Extract the (X, Y) coordinate from the center of the cell holding the provided text.  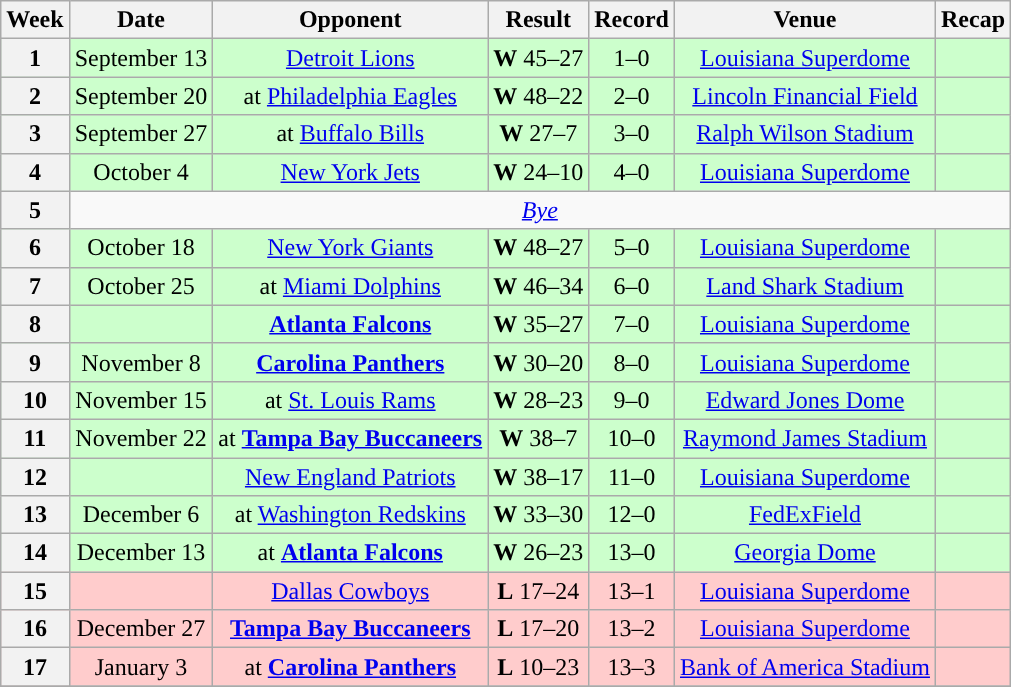
16 (35, 629)
W 27–7 (538, 134)
13–0 (632, 553)
W 35–27 (538, 324)
Georgia Dome (804, 553)
8 (35, 324)
December 13 (141, 553)
12 (35, 477)
New York Giants (350, 248)
September 20 (141, 96)
January 3 (141, 667)
W 45–27 (538, 58)
at St. Louis Rams (350, 400)
at Washington Redskins (350, 515)
15 (35, 591)
W 46–34 (538, 286)
13 (35, 515)
W 26–23 (538, 553)
W 33–30 (538, 515)
8–0 (632, 362)
14 (35, 553)
L 10–23 (538, 667)
4–0 (632, 172)
Atlanta Falcons (350, 324)
11–0 (632, 477)
Week (35, 20)
Lincoln Financial Field (804, 96)
Raymond James Stadium (804, 438)
W 30–20 (538, 362)
13–2 (632, 629)
Detroit Lions (350, 58)
Land Shark Stadium (804, 286)
W 28–23 (538, 400)
New York Jets (350, 172)
13–3 (632, 667)
3 (35, 134)
Venue (804, 20)
1 (35, 58)
November 15 (141, 400)
17 (35, 667)
9 (35, 362)
Recap (972, 20)
Dallas Cowboys (350, 591)
New England Patriots (350, 477)
October 4 (141, 172)
November 8 (141, 362)
W 38–7 (538, 438)
1–0 (632, 58)
W 48–27 (538, 248)
November 22 (141, 438)
7–0 (632, 324)
W 24–10 (538, 172)
5–0 (632, 248)
Result (538, 20)
2 (35, 96)
October 18 (141, 248)
at Miami Dolphins (350, 286)
Opponent (350, 20)
7 (35, 286)
at Atlanta Falcons (350, 553)
10–0 (632, 438)
6 (35, 248)
Bank of America Stadium (804, 667)
Ralph Wilson Stadium (804, 134)
December 6 (141, 515)
12–0 (632, 515)
13–1 (632, 591)
Tampa Bay Buccaneers (350, 629)
September 27 (141, 134)
L 17–24 (538, 591)
FedExField (804, 515)
Date (141, 20)
at Carolina Panthers (350, 667)
at Philadelphia Eagles (350, 96)
September 13 (141, 58)
Bye (540, 210)
10 (35, 400)
11 (35, 438)
Edward Jones Dome (804, 400)
3–0 (632, 134)
4 (35, 172)
at Tampa Bay Buccaneers (350, 438)
Record (632, 20)
W 48–22 (538, 96)
L 17–20 (538, 629)
5 (35, 210)
October 25 (141, 286)
W 38–17 (538, 477)
Carolina Panthers (350, 362)
December 27 (141, 629)
at Buffalo Bills (350, 134)
9–0 (632, 400)
6–0 (632, 286)
2–0 (632, 96)
